Return the (x, y) coordinate for the center point of the cell that contains the specified text.  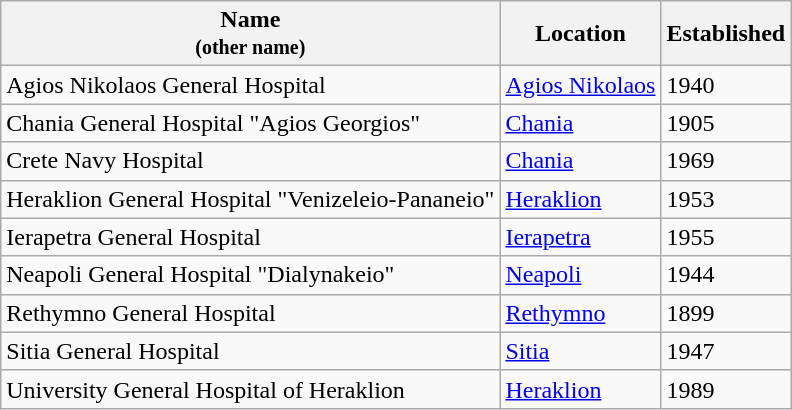
Ierapetra General Hospital (250, 237)
Neapoli General Hospital "Dialynakeio" (250, 275)
Crete Navy Hospital (250, 161)
Rethymno (580, 313)
1969 (726, 161)
Sitia General Hospital (250, 351)
Established (726, 34)
1947 (726, 351)
Neapoli (580, 275)
Chania General Hospital "Agios Georgios" (250, 123)
Sitia (580, 351)
1989 (726, 389)
University General Hospital of Heraklion (250, 389)
Agios Nikolaos (580, 85)
1940 (726, 85)
1944 (726, 275)
Name (other name) (250, 34)
Heraklion General Hospital "Venizeleio-Pananeio" (250, 199)
1953 (726, 199)
1905 (726, 123)
1955 (726, 237)
1899 (726, 313)
Agios Nikolaos General Hospital (250, 85)
Location (580, 34)
Ierapetra (580, 237)
Rethymno General Hospital (250, 313)
